Find where the given text appears and provide that cell's center as (x, y) coordinate. 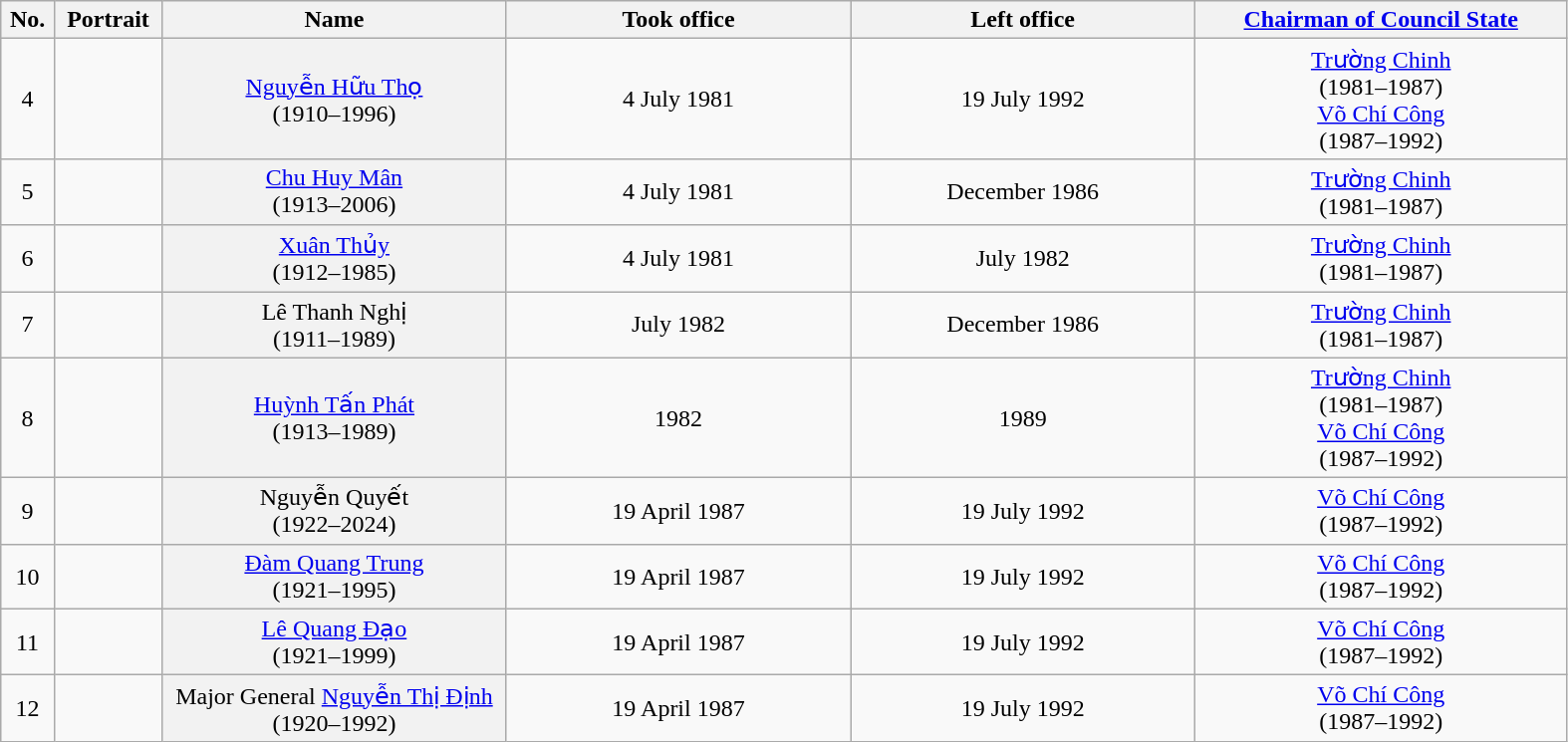
Chu Huy Mân(1913–2006) (335, 191)
9 (28, 512)
Đàm Quang Trung(1921–1995) (335, 576)
8 (28, 418)
10 (28, 576)
6 (28, 259)
Portrait (108, 20)
Lê Quang Đạo(1921–1999) (335, 641)
4 (28, 100)
1989 (1023, 418)
Xuân Thủy(1912–1985) (335, 259)
Took office (678, 20)
1982 (678, 418)
Nguyễn Hữu Thọ(1910–1996) (335, 100)
Major General Nguyễn Thị Định(1920–1992) (335, 709)
7 (28, 325)
Left office (1023, 20)
No. (28, 20)
12 (28, 709)
Lê Thanh Nghị(1911–1989) (335, 325)
Huỳnh Tấn Phát(1913–1989) (335, 418)
5 (28, 191)
11 (28, 641)
Nguyễn Quyết(1922–2024) (335, 512)
Chairman of Council State (1381, 20)
Name (335, 20)
